Determine the (x, y) coordinate at the center of the cell enclosing the given text.  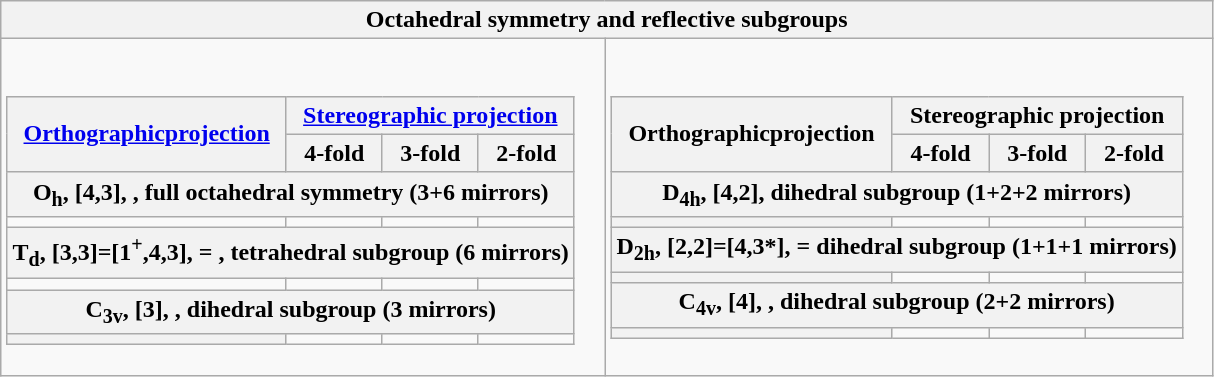
Oh, [4,3], , full octahedral symmetry (3+6 mirrors) (290, 194)
C4v, [4], , dihedral subgroup (2+2 mirrors) (896, 305)
D4h, [4,2], dihedral subgroup (1+2+2 mirrors) (896, 194)
D2h, [2,2]=[4,3*], = dihedral subgroup (1+1+1 mirrors) (896, 250)
C3v, [3], , dihedral subgroup (3 mirrors) (290, 312)
Octahedral symmetry and reflective subgroups (607, 20)
Td, [3,3]=[1+,4,3], = , tetrahedral subgroup (6 mirrors) (290, 254)
